Pinpoint the cell where the given text exists, returning its [X, Y] midpoint coordinate. 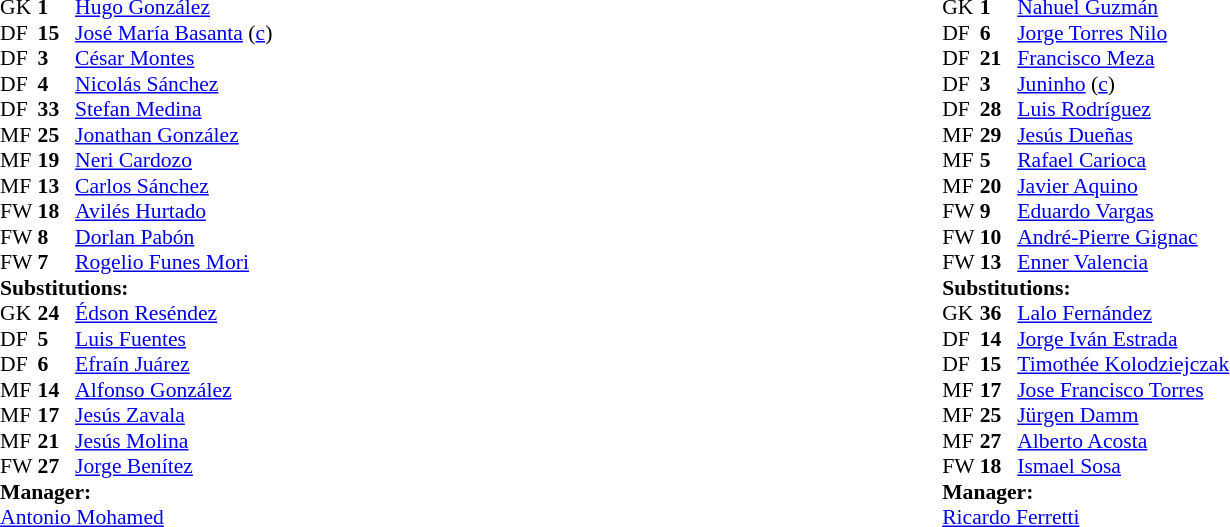
24 [57, 313]
Javier Aquino [1123, 186]
Timothée Kolodziejczak [1123, 365]
Efraín Juárez [174, 365]
7 [57, 263]
Luis Fuentes [174, 339]
19 [57, 161]
10 [999, 237]
29 [999, 135]
33 [57, 109]
Jesús Dueñas [1123, 135]
Neri Cardozo [174, 161]
Eduardo Vargas [1123, 211]
Alfonso González [174, 390]
Alberto Acosta [1123, 441]
Juninho (c) [1123, 84]
Lalo Fernández [1123, 313]
Carlos Sánchez [174, 186]
Jonathan González [174, 135]
André-Pierre Gignac [1123, 237]
Rafael Carioca [1123, 161]
4 [57, 84]
Avilés Hurtado [174, 211]
Stefan Medina [174, 109]
Jorge Torres Nilo [1123, 33]
Jesús Molina [174, 441]
Jürgen Damm [1123, 415]
28 [999, 109]
Jesús Zavala [174, 415]
Jorge Iván Estrada [1123, 339]
Rogelio Funes Mori [174, 263]
20 [999, 186]
Édson Reséndez [174, 313]
Jose Francisco Torres [1123, 390]
Francisco Meza [1123, 59]
8 [57, 237]
Luis Rodríguez [1123, 109]
Dorlan Pabón [174, 237]
36 [999, 313]
Ismael Sosa [1123, 467]
José María Basanta (c) [174, 33]
Enner Valencia [1123, 263]
César Montes [174, 59]
Nicolás Sánchez [174, 84]
Jorge Benítez [174, 467]
9 [999, 211]
